Capture the cell that displays the provided text and extract its [X, Y] central coordinate. 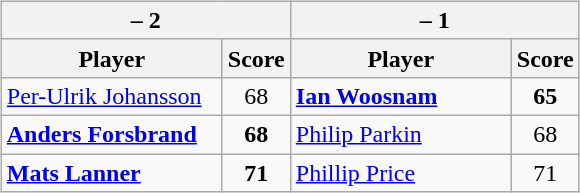
65 [545, 96]
– 2 [146, 20]
Per-Ulrik Johansson [112, 96]
Anders Forsbrand [112, 134]
Mats Lanner [112, 173]
Ian Woosnam [400, 96]
– 1 [434, 20]
Philip Parkin [400, 134]
Phillip Price [400, 173]
